Find where the given text appears and provide that cell's center as (x, y) coordinate. 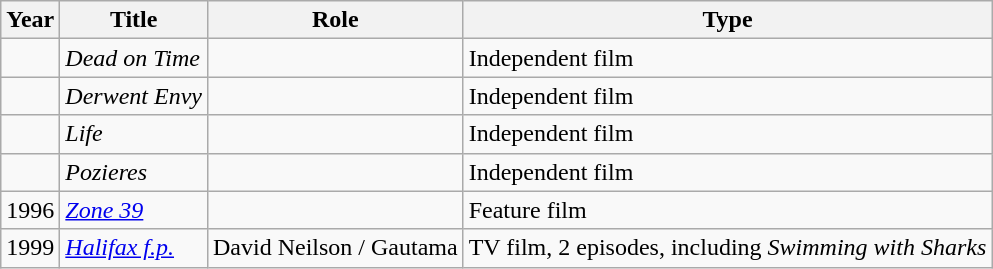
Title (134, 20)
1999 (30, 248)
Year (30, 20)
Type (728, 20)
Feature film (728, 210)
David Neilson / Gautama (335, 248)
TV film, 2 episodes, including Swimming with Sharks (728, 248)
Life (134, 134)
Derwent Envy (134, 96)
Dead on Time (134, 58)
Halifax f.p. (134, 248)
Role (335, 20)
1996 (30, 210)
Zone 39 (134, 210)
Pozieres (134, 172)
